Identify which cell holds the provided text, then report its (x, y) central coordinate. 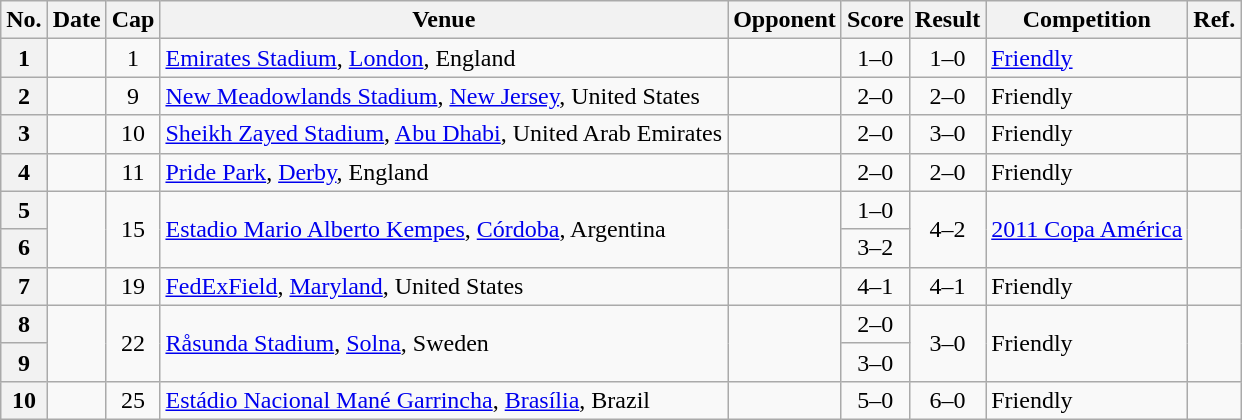
11 (133, 172)
Estádio Nacional Mané Garrincha, Brasília, Brazil (444, 400)
22 (133, 343)
5 (24, 210)
2011 Copa América (1087, 229)
5–0 (875, 400)
7 (24, 286)
6 (24, 248)
3–2 (875, 248)
Estadio Mario Alberto Kempes, Córdoba, Argentina (444, 229)
Ref. (1214, 20)
Råsunda Stadium, Solna, Sweden (444, 343)
2 (24, 96)
Emirates Stadium, London, England (444, 58)
Score (875, 20)
Competition (1087, 20)
Date (76, 20)
4–2 (947, 229)
No. (24, 20)
Pride Park, Derby, England (444, 172)
4 (24, 172)
Cap (133, 20)
15 (133, 229)
New Meadowlands Stadium, New Jersey, United States (444, 96)
Opponent (785, 20)
Result (947, 20)
8 (24, 324)
3 (24, 134)
25 (133, 400)
Sheikh Zayed Stadium, Abu Dhabi, United Arab Emirates (444, 134)
6–0 (947, 400)
Venue (444, 20)
FedExField, Maryland, United States (444, 286)
19 (133, 286)
